Pinpoint the cell where the given text exists, returning its (x, y) midpoint coordinate. 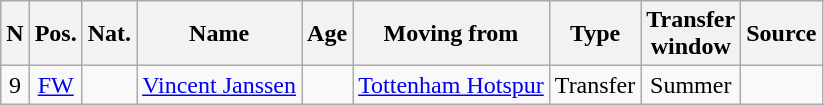
Age (328, 34)
Vincent Janssen (220, 85)
Nat. (109, 34)
9 (15, 85)
Summer (691, 85)
N (15, 34)
Transfer (595, 85)
Moving from (452, 34)
Type (595, 34)
Source (782, 34)
Name (220, 34)
FW (56, 85)
Transferwindow (691, 34)
Pos. (56, 34)
Tottenham Hotspur (452, 85)
